Search for the cell housing the specified text and yield its (X, Y) center coordinate. 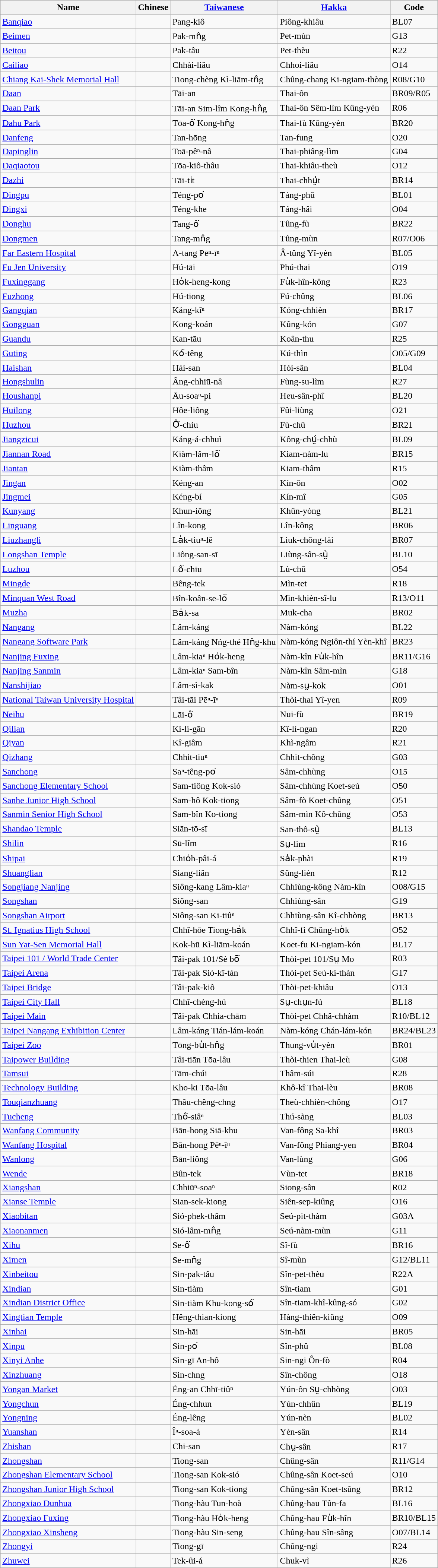
Sanhe Junior High School (68, 800)
Lù-chû (334, 569)
Sâm-fò Koet-chûng (334, 800)
Dazhi (68, 180)
Xiaonanmen (68, 1230)
Ki-lí-gān (224, 729)
G03A (414, 1216)
Yún-nèn (334, 1417)
Banqiao (68, 22)
Taipei Zoo (68, 1045)
Kok-hū Kì-liām-koán (224, 944)
O01 (414, 685)
Chuk-vì (334, 1561)
R08/G10 (414, 79)
Thai-phiâng-lìm (334, 151)
Chhài-liâu (224, 64)
Tiong-san (224, 1461)
R02 (414, 1187)
Zhongshan Junior High School (68, 1489)
Houshanpi (68, 396)
R04 (414, 1360)
BL01 (414, 195)
BR24/BL23 (414, 1030)
Qiyan (68, 743)
R14 (414, 1432)
Kéng-bí (224, 497)
Guandu (68, 339)
Shuanglian (68, 873)
O51 (414, 800)
Thai-chhṳ̍t (334, 180)
BL21 (414, 511)
R11/G14 (414, 1461)
Xinhai (68, 1331)
Sanchong (68, 772)
Beitou (68, 50)
Yún-chhûn (334, 1403)
Yuanshan (68, 1432)
Sâm-chhùng (334, 772)
O53 (414, 814)
Tiong-hàu Sin-seng (224, 1532)
G07 (414, 324)
BR02 (414, 613)
Sî-mùn (334, 1260)
BL09 (414, 439)
Minquan West Road (68, 598)
Xinpu (68, 1346)
BR18 (414, 1173)
Taipei Main (68, 1016)
Káng-á-chhuì (224, 439)
Fuzhong (68, 296)
Daan Park (68, 108)
G04 (414, 151)
O16 (414, 1201)
Sâm-chhùng Koet-seú (334, 786)
Liùng-sân-sṳ̀ (334, 554)
Pak-mn̂g (224, 36)
Kóng-chhièn (334, 310)
Hakka (334, 7)
BL22 (414, 627)
Pet-thèu (334, 50)
Songshan Airport (68, 915)
G19 (414, 901)
G05 (414, 497)
Téng-khe (224, 209)
Xiangshan (68, 1187)
Nanshijiao (68, 685)
Nàm-kîn Fu̍k-hîn (334, 656)
Tōa-kiô-thâu (224, 165)
O12 (414, 165)
Bîn-koân-se-lō͘ (224, 598)
Hói-sân (334, 367)
Tâi-pak 101/Sè bō͘ (224, 959)
Āu-soaⁿ-pi (224, 396)
Taiwanese (224, 7)
Nui-fù (334, 714)
Yún-ôn Sṳ-chhòng (334, 1389)
Thòi-thai Yî-yen (334, 700)
R07/O06 (414, 238)
O19 (414, 267)
BL17 (414, 944)
Tāi-an (224, 94)
Kî-lí-ngan (334, 729)
Yongchun (68, 1403)
Heu-sân-phî (334, 396)
Thòi-pet Seú-ki-thàn (334, 973)
Linguang (68, 525)
Chûng-chang Ki-ngiam-thòng (334, 79)
Siên-sep-kiûng (334, 1201)
Dongmen (68, 238)
R19 (414, 858)
Thòi-pet Chhâ-chhàm (334, 1016)
Tāi-ti̍t (224, 180)
Hái-san (224, 367)
R26 (414, 1561)
Sam-bîn Ko-tiong (224, 814)
Tucheng (68, 1116)
Chṳ-sân (334, 1446)
Chhī-chèng-hú (224, 1002)
R10/BL12 (414, 1016)
G06 (414, 1159)
Zhuwei (68, 1561)
Tâi-tāi Pēⁿ-īⁿ (224, 700)
Tōng-bu̍t-hn̂g (224, 1045)
Nàm-sṳ-kok (334, 685)
BR03 (414, 1131)
Taipei Nangang Exhibition Center (68, 1030)
R22A (414, 1274)
Kú-thìn (334, 353)
Kín-mî (334, 497)
Kong-koán (224, 324)
Tan-fung (334, 137)
Ba̍k-sa (224, 613)
Seú-pit-thàm (334, 1216)
St. Ignatius High School (68, 930)
Chhiùng-sân (334, 901)
Kî-giâm (224, 743)
Káng-kîⁿ (224, 310)
O14 (414, 64)
Mìn-khièn-sî-lu (334, 598)
BR15 (414, 454)
Phú-thai (334, 267)
G03 (414, 757)
Ô͘-chiu (224, 425)
Zhongxiao Dunhua (68, 1503)
Taipei Bridge (68, 987)
BR06 (414, 525)
R21 (414, 743)
Nangang Software Park (68, 642)
Hú-tāi (224, 267)
BR21 (414, 425)
Luzhou (68, 569)
Thòi-pet-khiâu (334, 987)
R13/O11 (414, 598)
Zhongxiao Xinsheng (68, 1532)
BL10 (414, 554)
Fù-chû (334, 425)
O08/G15 (414, 887)
Koân-thu (334, 339)
Kan-tāu (224, 339)
Xiaobitan (68, 1216)
Tan-hōng (224, 137)
Siang-liân (224, 873)
R18 (414, 583)
Chinese (153, 7)
Îⁿ-soa-á (224, 1432)
Tang-mn̂g (224, 238)
Xihu (68, 1245)
Technology Building (68, 1087)
Sin-pak-tâu (224, 1274)
Taipei Arena (68, 973)
Nàm-kóng Ngiôn-thí Yèn-khî (334, 642)
Songshan (68, 901)
Mingde (68, 583)
Xianse Temple (68, 1201)
Tang-ô͘ (224, 224)
R22 (414, 50)
O21 (414, 410)
Tâi-pak Chhia-chām (224, 1016)
Piông-khiâu (334, 22)
Sanchong Elementary School (68, 786)
Téng-po͘ (224, 195)
Saⁿ-têng-po͘ (224, 772)
Kunyang (68, 511)
Lô͘-chiu (224, 569)
Daan (68, 94)
G02 (414, 1303)
BL04 (414, 367)
Gangqian (68, 310)
Dapinglin (68, 151)
Zhongxiao Fuxing (68, 1518)
Siông-kang Lâm-kiaⁿ (224, 887)
BL18 (414, 1002)
Nanjing Sanmin (68, 671)
BL06 (414, 296)
BL05 (414, 253)
Khun-iông (224, 511)
Nàm-kóng Chán-lám-kón (334, 1030)
Khô-kî Thai-lèu (334, 1087)
Sam-hô Kok-tiong (224, 800)
Daqiaotou (68, 165)
Lîn-kông (334, 525)
Lāi-ô͘ (224, 714)
Thòi-pet 101/Sṳ Mo (334, 959)
O04 (414, 209)
Fùng-su-lìm (334, 381)
O52 (414, 930)
Guting (68, 353)
Sin-po͘ (224, 1346)
Éng-lêng (224, 1417)
Bān-hong Siā-khu (224, 1131)
Se-ô͘ (224, 1245)
Lâm-sì-kak (224, 685)
O15 (414, 772)
O03 (414, 1389)
Theù-chhièn-chông (334, 1102)
Táng-hâi (334, 209)
Jiangzicui (68, 439)
BR10/BL15 (414, 1518)
Wanfang Community (68, 1131)
Bûn-tek (224, 1173)
Siông-san (224, 901)
Chio̍h-pâi-á (224, 858)
Âng-chhiū-nâ (224, 381)
Pak-tâu (224, 50)
Van-fông Sa-khî (334, 1131)
Tâi-tiān Tōa-lâu (224, 1059)
Nangang (68, 627)
Sin-chng (224, 1375)
Sió-lâm-mn̂g (224, 1230)
Â-tûng Yî-yèn (334, 253)
Zhongshan Elementary School (68, 1475)
O50 (414, 786)
Kiam-thâm (334, 468)
Kín-ôn (334, 482)
BR13 (414, 915)
Tōa-ô͘ Kong-hn̂g (224, 123)
National Taiwan University Hospital (68, 700)
Touqianzhuang (68, 1102)
Xindian District Office (68, 1303)
BR19 (414, 714)
Lîn-kong (224, 525)
Neihu (68, 714)
Far Eastern Hospital (68, 253)
Chhî-fi Chûng-ho̍k (334, 930)
Hêng-thian-kiong (224, 1317)
Qizhang (68, 757)
Liông-san-sī (224, 554)
Sin-ngi Ôn-fò (334, 1360)
Sîn-tiam-khî-kûng-só (334, 1303)
Dahu Park (68, 123)
Ximen (68, 1260)
Zhishan (68, 1446)
Sîn-phû (334, 1346)
Tiong-chèng Kì-liām-tn̂g (224, 79)
Sṳ-chṳn-fú (334, 1002)
Danfeng (68, 137)
Sam-tiông Kok-sió (224, 786)
R12 (414, 873)
BR23 (414, 642)
Fuxinggang (68, 282)
BL02 (414, 1417)
Wanlong (68, 1159)
BR01 (414, 1045)
Se-mn̂g (224, 1260)
Hongshulin (68, 381)
Tāi-an Sim-lîm Kong-hn̂g (224, 108)
Sîn-chông (334, 1375)
Donghu (68, 224)
R16 (414, 843)
Dingpu (68, 195)
R25 (414, 339)
Sîn-tiam (334, 1288)
BR14 (414, 180)
O20 (414, 137)
Lâm-káng (224, 627)
Kéng-an (224, 482)
Kiàm-thâm (224, 468)
BR12 (414, 1489)
Thú-sàng (334, 1116)
Sâm-mìn Kô-chûng (334, 814)
Sanmin Senior High School (68, 814)
Jiannan Road (68, 454)
Longshan Temple (68, 554)
Éng-an Chhī-tiûⁿ (224, 1389)
R28 (414, 1073)
Sian-sek-kiong (224, 1201)
Pet-mùn (334, 36)
BR17 (414, 310)
R03 (414, 959)
Chhiùng-kông Nàm-kîn (334, 887)
Tamsui (68, 1073)
O18 (414, 1375)
Mìn-tet (334, 583)
Zhongyi (68, 1546)
R06 (414, 108)
Fu̍k-hîn-kông (334, 282)
Koet-fu Ki-ngiam-kón (334, 944)
Xinyi Anhe (68, 1360)
Qilian (68, 729)
Sîn-pet-thèu (334, 1274)
Fú-chûng (334, 296)
Liuzhangli (68, 540)
Táng-phû (334, 195)
Yongning (68, 1417)
Jingan (68, 482)
Chhî-hōe Tiong-ha̍k (224, 930)
BL13 (414, 829)
Tiong-hàu Ho̍k-heng (224, 1518)
Kó͘-têng (224, 353)
Tûng-fù (334, 224)
Chûng-hau Tûn-fa (334, 1503)
R17 (414, 1446)
O09 (414, 1317)
Chûng-hau Sîn-sâng (334, 1532)
R24 (414, 1546)
Chûng-sân Koet-seú (334, 1475)
BR04 (414, 1145)
BL20 (414, 396)
Jingmei (68, 497)
Xinzhuang (68, 1375)
Taipei 101 / World Trade Center (68, 959)
BR16 (414, 1245)
Sin-tiàm Khu-kong-só͘ (224, 1303)
Name (68, 7)
Chûng-hau Fu̍k-hîn (334, 1518)
Tâi-pak Sió-kī-tàn (224, 973)
Zhongshan (68, 1461)
Lâm-kiaⁿ Ho̍k-heng (224, 656)
Thâm-súi (334, 1073)
BR11/G16 (414, 656)
G11 (414, 1230)
Pang-kiô (224, 22)
Ho̍k-heng-kong (224, 282)
R15 (414, 468)
Chhiūⁿ-soaⁿ (224, 1187)
Bān-liông (224, 1159)
Xingtian Temple (68, 1317)
Xinbeitou (68, 1274)
Tiong-gī (224, 1546)
Siông-san Ki-tiûⁿ (224, 915)
Dingxi (68, 209)
Kiam-nàm-lu (334, 454)
Chûng-sân Koet-tsûng (334, 1489)
Nàm-kîn Sâm-mìn (334, 671)
Kho-ki Tōa-lâu (224, 1087)
Taipower Building (68, 1059)
Fûi-liùng (334, 410)
Kông-chṳ́-chhù (334, 439)
Sìn-gī An-hô (224, 1360)
Yèn-sân (334, 1432)
Khûn-yòng (334, 511)
O02 (414, 482)
Sū-lîm (224, 843)
Van-fông Phiang-yen (334, 1145)
Bān-hong Pēⁿ-īⁿ (224, 1145)
Seú-nàm-mùn (334, 1230)
Shandao Temple (68, 829)
Chhit-tiuⁿ (224, 757)
Thai-ôn Sêm-lìm Kûng-yèn (334, 108)
R09 (414, 700)
O07/BL14 (414, 1532)
Liuk-chông-lài (334, 540)
San-thô-sṳ̀ (334, 829)
Kiàm-lâm-lō͘ (224, 454)
BL07 (414, 22)
R27 (414, 381)
Muk-cha (334, 613)
Sûng-lièn (334, 873)
Tiong-san Kok-tiong (224, 1489)
Gongguan (68, 324)
Van-lùng (334, 1159)
Thung-vu̍t-yèn (334, 1045)
Yongan Market (68, 1389)
Chhit-chông (334, 757)
Fu Jen University (68, 267)
Lâm-káng Tián-lám-koán (224, 1030)
Khì-ngâm (334, 743)
Shilin (68, 843)
BL16 (414, 1503)
Wende (68, 1173)
BR22 (414, 224)
Taipei City Hall (68, 1002)
Nàm-kóng (334, 627)
BR09/R05 (414, 94)
R20 (414, 729)
O13 (414, 987)
Sa̍k-phài (334, 858)
Hàng-thiên-kiûng (334, 1317)
Tiong-hàu Tun-hoà (224, 1503)
Xindian (68, 1288)
Beimen (68, 36)
O54 (414, 569)
Tām-chúi (224, 1073)
Hú-tiong (224, 296)
Wanfang Hospital (68, 1145)
G18 (414, 671)
A-tang Pēⁿ-īⁿ (224, 253)
BR20 (414, 123)
G13 (414, 36)
Huilong (68, 410)
BR08 (414, 1087)
Chhiùng-sân Kî-chhòng (334, 915)
Thai-ôn (334, 94)
Vùn-tet (334, 1173)
G12/BL11 (414, 1260)
O10 (414, 1475)
Lâm-káng Nńg-thé Hn̂g-khu (224, 642)
Muzha (68, 613)
Chi-san (224, 1446)
Lâm-kiaⁿ Sam-bîn (224, 671)
Haishan (68, 367)
Éng-chhun (224, 1403)
Siong-sân (334, 1187)
O17 (414, 1102)
Thòi-thien Thai-leù (334, 1059)
Kûng-kón (334, 324)
G17 (414, 973)
Sió-phek-thâm (224, 1216)
O05/G09 (414, 353)
BL19 (414, 1403)
Jiantan (68, 468)
Siān-tō-sī (224, 829)
Chûng-sân (334, 1461)
Nanjing Fuxing (68, 656)
Tûng-mùn (334, 238)
Sî-fù (334, 1245)
Songjiang Nanjing (68, 887)
Chiang Kai-Shek Memorial Hall (68, 79)
G01 (414, 1288)
Hôe-liông (224, 410)
Tek-ûi-á (224, 1561)
BR05 (414, 1331)
Thâu-chêng-chng (224, 1102)
Chhoi-liâu (334, 64)
BL08 (414, 1346)
Huzhou (68, 425)
R23 (414, 282)
Sin-tiàm (224, 1288)
Tâi-pak-kiô (224, 987)
Thai-fù Kûng-yèn (334, 123)
Chûng-ngi (334, 1546)
Shipai (68, 858)
Sṳ-lìm (334, 843)
Tiong-san Kok-sió (224, 1475)
BL03 (414, 1116)
Thô͘-siâⁿ (224, 1116)
Cailiao (68, 64)
BR07 (414, 540)
Code (414, 7)
Thai-khiâu-theù (334, 165)
Bêng-tek (224, 583)
Sun Yat-Sen Memorial Hall (68, 944)
La̍k-tiuⁿ-lê (224, 540)
Toā-pêⁿ-nâ (224, 151)
G08 (414, 1059)
